Return [X, Y] of the center of cell containing provided text 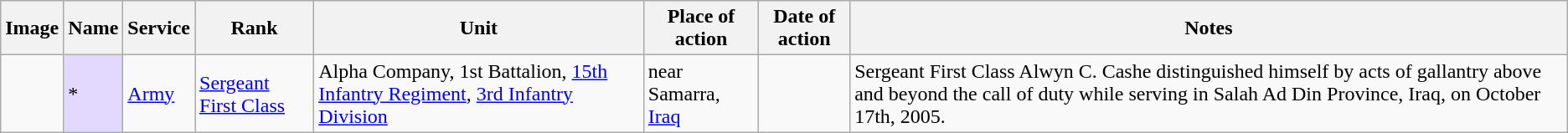
* [94, 94]
Name [94, 28]
Image [32, 28]
Notes [1210, 28]
Date of action [804, 28]
Alpha Company, 1st Battalion, 15th Infantry Regiment, 3rd Infantry Division [479, 94]
Rank [255, 28]
Place of action [700, 28]
Sergeant First Class [255, 94]
Army [159, 94]
Service [159, 28]
Unit [479, 28]
near Samarra, Iraq [700, 94]
